Pinpoint the cell where the given text exists, returning its (x, y) midpoint coordinate. 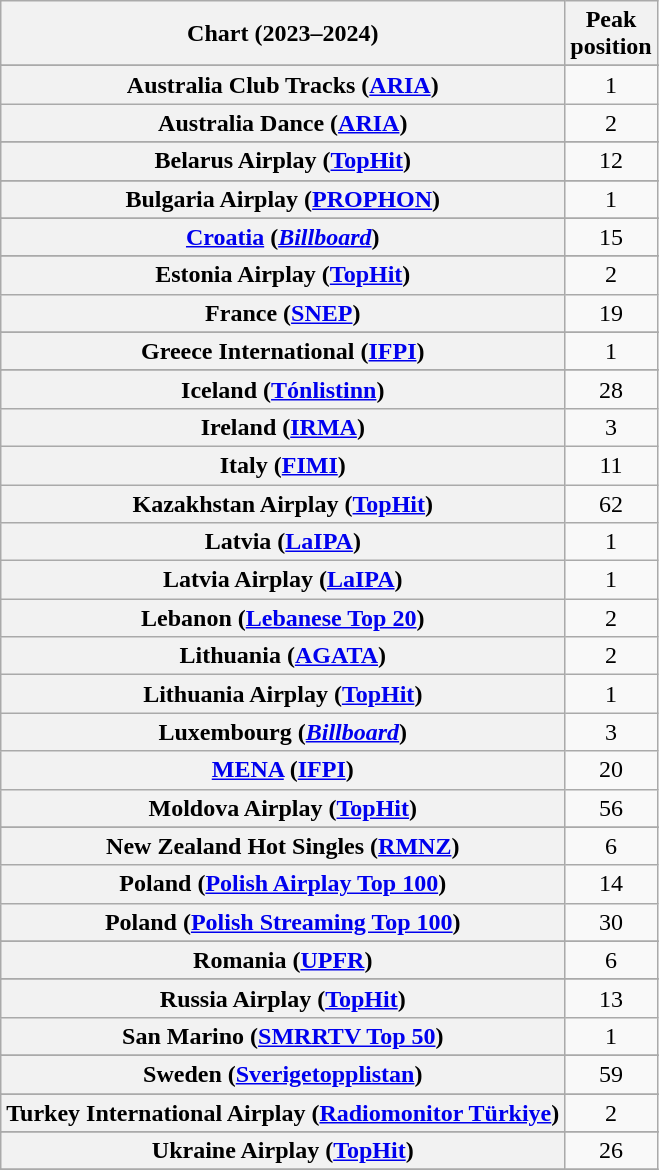
26 (611, 1151)
Australia Club Tracks (ARIA) (283, 85)
Greece International (IFPI) (283, 351)
Lithuania Airplay (TopHit) (283, 694)
Lithuania (AGATA) (283, 656)
New Zealand Hot Singles (RMNZ) (283, 846)
30 (611, 922)
Peakposition (611, 34)
MENA (IFPI) (283, 770)
Latvia Airplay (LaIPA) (283, 580)
Croatia (Billboard) (283, 237)
Turkey International Airplay (Radiomonitor Türkiye) (283, 1113)
Ukraine Airplay (TopHit) (283, 1151)
28 (611, 389)
20 (611, 770)
56 (611, 808)
Belarus Airplay (TopHit) (283, 161)
12 (611, 161)
Romania (UPFR) (283, 960)
Ireland (IRMA) (283, 427)
Latvia (LaIPA) (283, 542)
Sweden (Sverigetopplistan) (283, 1074)
19 (611, 313)
Chart (2023–2024) (283, 34)
Italy (FIMI) (283, 465)
Poland (Polish Streaming Top 100) (283, 922)
San Marino (SMRRTV Top 50) (283, 1036)
Australia Dance (ARIA) (283, 123)
Poland (Polish Airplay Top 100) (283, 884)
11 (611, 465)
Estonia Airplay (TopHit) (283, 275)
Bulgaria Airplay (PROPHON) (283, 199)
Lebanon (Lebanese Top 20) (283, 618)
62 (611, 503)
Kazakhstan Airplay (TopHit) (283, 503)
Iceland (Tónlistinn) (283, 389)
14 (611, 884)
59 (611, 1074)
Russia Airplay (TopHit) (283, 998)
France (SNEP) (283, 313)
13 (611, 998)
15 (611, 237)
Luxembourg (Billboard) (283, 732)
Moldova Airplay (TopHit) (283, 808)
